From the cell containing the given text, extract its center point as [X, Y] coordinate. 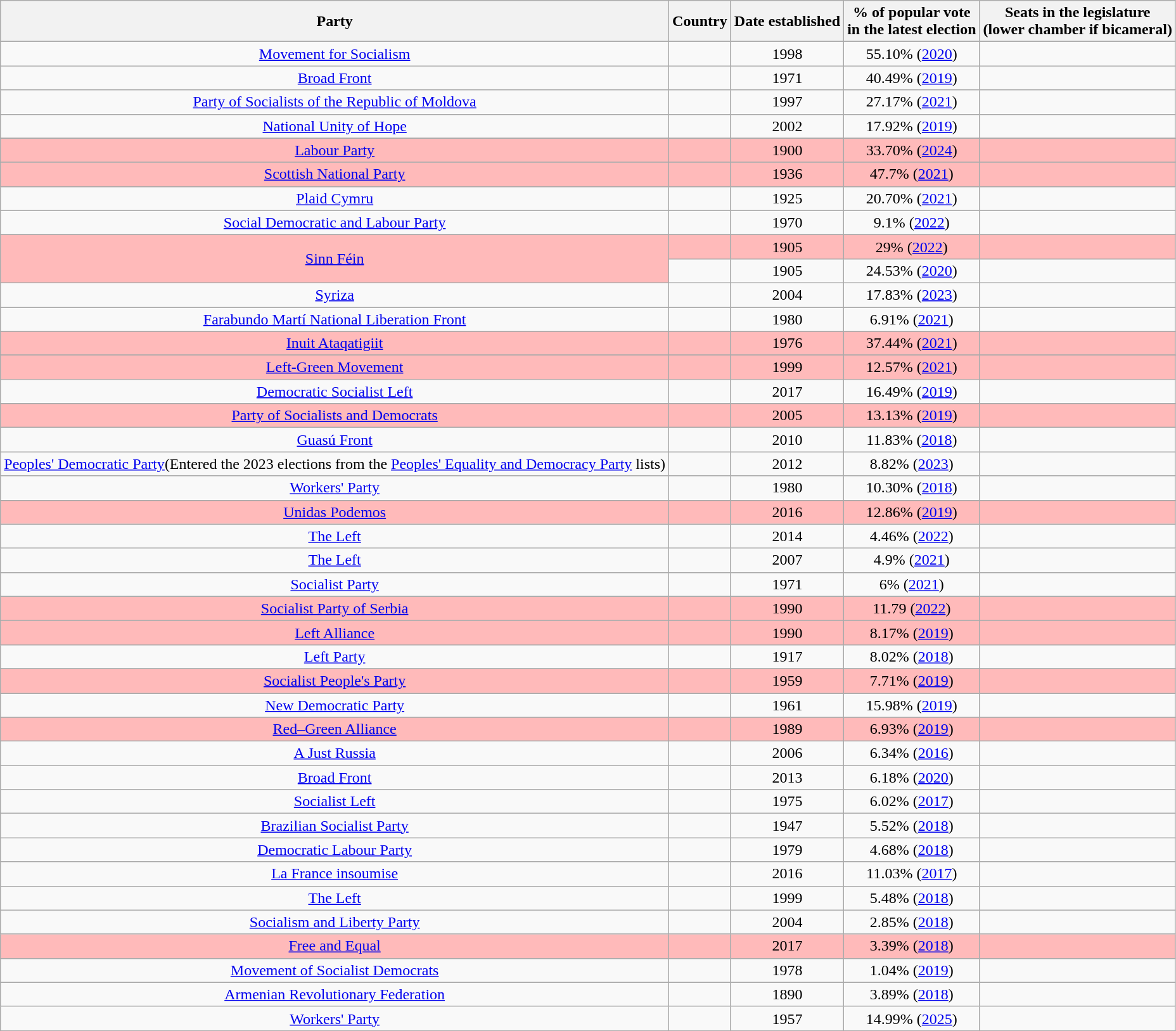
1947 [787, 826]
Sinn Féin [335, 259]
27.17% (2021) [912, 102]
Date established [787, 22]
12.57% (2021) [912, 368]
9.1% (2022) [912, 222]
2005 [787, 416]
Socialist Left [335, 802]
6.18% (2020) [912, 778]
Socialist Party [335, 584]
2.85% (2018) [912, 922]
Socialist People's Party [335, 681]
1975 [787, 802]
3.39% (2018) [912, 946]
16.49% (2019) [912, 392]
Left Party [335, 656]
20.70% (2021) [912, 198]
2006 [787, 753]
La France insoumise [335, 874]
Scottish National Party [335, 174]
Social Democratic and Labour Party [335, 222]
1961 [787, 705]
1970 [787, 222]
Free and Equal [335, 946]
Syriza [335, 295]
1890 [787, 994]
Socialist Party of Serbia [335, 608]
1917 [787, 656]
47.7% (2021) [912, 174]
New Democratic Party [335, 705]
Movement of Socialist Democrats [335, 970]
Seats in the legislature(lower chamber if bicameral) [1077, 22]
29% (2022) [912, 247]
Armenian Revolutionary Federation [335, 994]
4.9% (2021) [912, 560]
Movement for Socialism [335, 54]
55.10% (2020) [912, 54]
1957 [787, 1018]
10.30% (2018) [912, 488]
Democratic Labour Party [335, 850]
5.48% (2018) [912, 898]
Left Alliance [335, 632]
17.83% (2023) [912, 295]
1959 [787, 681]
37.44% (2021) [912, 343]
1936 [787, 174]
Farabundo Martí National Liberation Front [335, 319]
5.52% (2018) [912, 826]
Party of Socialists of the Republic of Moldova [335, 102]
4.46% (2022) [912, 536]
Democratic Socialist Left [335, 392]
Socialism and Liberty Party [335, 922]
6.93% (2019) [912, 729]
6.34% (2016) [912, 753]
2007 [787, 560]
2012 [787, 464]
Left-Green Movement [335, 368]
2010 [787, 440]
24.53% (2020) [912, 271]
1976 [787, 343]
1900 [787, 150]
40.49% (2019) [912, 78]
1979 [787, 850]
1925 [787, 198]
A Just Russia [335, 753]
Unidas Podemos [335, 512]
1989 [787, 729]
33.70% (2024) [912, 150]
8.82% (2023) [912, 464]
Country [700, 22]
11.79 (2022) [912, 608]
Party of Socialists and Democrats [335, 416]
14.99% (2025) [912, 1018]
1998 [787, 54]
Guasú Front [335, 440]
6% (2021) [912, 584]
8.02% (2018) [912, 656]
2002 [787, 126]
17.92% (2019) [912, 126]
15.98% (2019) [912, 705]
6.02% (2017) [912, 802]
Labour Party [335, 150]
1.04% (2019) [912, 970]
2013 [787, 778]
3.89% (2018) [912, 994]
8.17% (2019) [912, 632]
6.91% (2021) [912, 319]
7.71% (2019) [912, 681]
Party [335, 22]
1978 [787, 970]
Peoples' Democratic Party(Entered the 2023 elections from the Peoples' Equality and Democracy Party lists) [335, 464]
1997 [787, 102]
11.83% (2018) [912, 440]
Plaid Cymru [335, 198]
2014 [787, 536]
Inuit Ataqatigiit [335, 343]
% of popular votein the latest election [912, 22]
11.03% (2017) [912, 874]
12.86% (2019) [912, 512]
13.13% (2019) [912, 416]
Brazilian Socialist Party [335, 826]
4.68% (2018) [912, 850]
National Unity of Hope [335, 126]
Red–Green Alliance [335, 729]
